Find where the given text appears and provide that cell's center as (X, Y) coordinate. 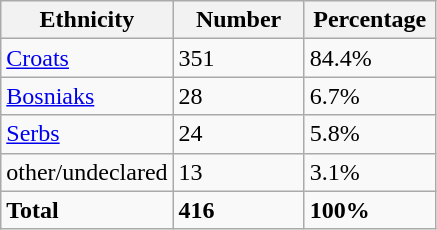
Percentage (370, 20)
13 (238, 172)
5.8% (370, 134)
100% (370, 210)
351 (238, 58)
84.4% (370, 58)
28 (238, 96)
Serbs (87, 134)
Number (238, 20)
Croats (87, 58)
416 (238, 210)
Total (87, 210)
Ethnicity (87, 20)
24 (238, 134)
Bosniaks (87, 96)
6.7% (370, 96)
other/undeclared (87, 172)
3.1% (370, 172)
